Return the [x, y] coordinate for the center point of the cell that contains the specified text.  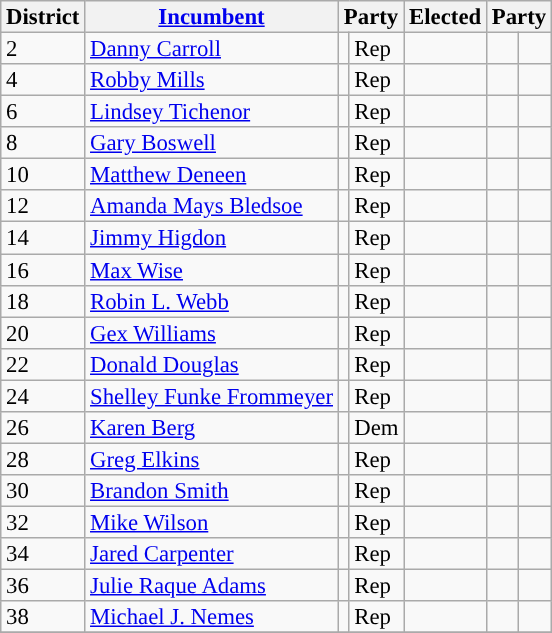
28 [43, 459]
14 [43, 238]
Robin L. Webb [212, 301]
Max Wise [212, 270]
Gary Boswell [212, 143]
8 [43, 143]
Danny Carroll [212, 49]
Donald Douglas [212, 364]
2 [43, 49]
4 [43, 80]
Amanda Mays Bledsoe [212, 206]
24 [43, 396]
District [43, 17]
Lindsey Tichenor [212, 112]
Jimmy Higdon [212, 238]
26 [43, 428]
36 [43, 586]
Brandon Smith [212, 491]
34 [43, 554]
22 [43, 364]
Dem [376, 428]
Robby Mills [212, 80]
Michael J. Nemes [212, 617]
10 [43, 175]
Gex Williams [212, 333]
Elected [446, 17]
Greg Elkins [212, 459]
Shelley Funke Frommeyer [212, 396]
12 [43, 206]
32 [43, 522]
Julie Raque Adams [212, 586]
18 [43, 301]
Jared Carpenter [212, 554]
Incumbent [212, 17]
Mike Wilson [212, 522]
Matthew Deneen [212, 175]
38 [43, 617]
30 [43, 491]
16 [43, 270]
6 [43, 112]
20 [43, 333]
Karen Berg [212, 428]
